Extract the (X, Y) coordinate from the center of the cell holding the provided text.  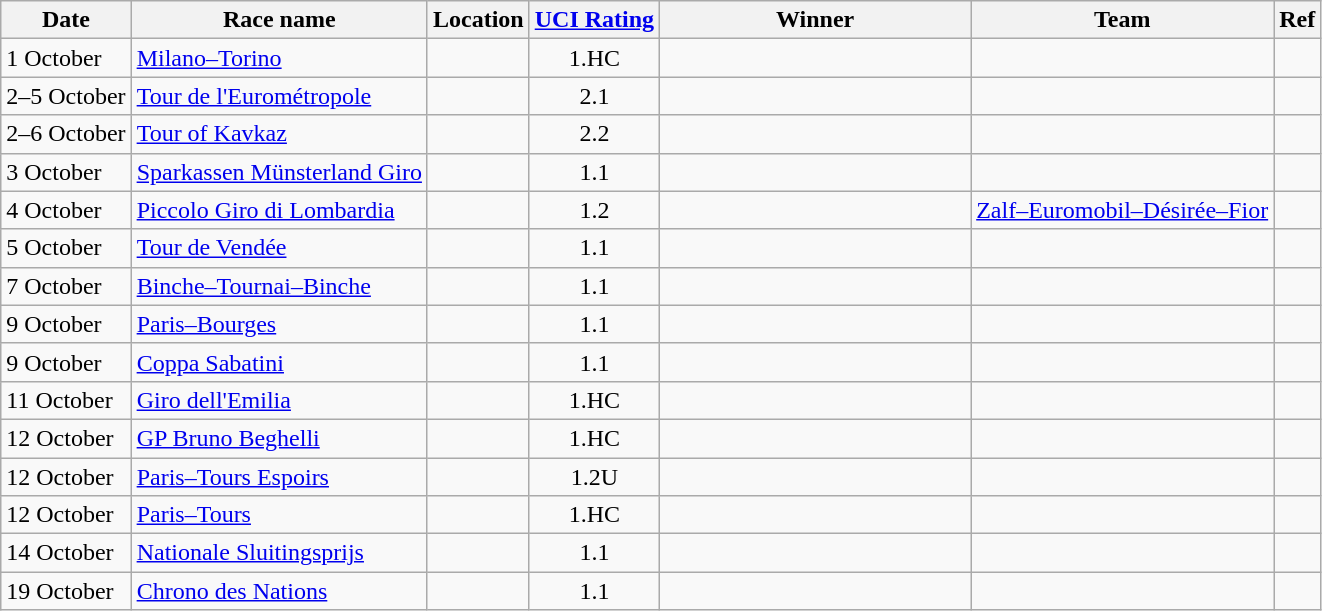
2.2 (594, 134)
2.1 (594, 96)
Tour of Kavkaz (279, 134)
GP Bruno Beghelli (279, 438)
Binche–Tournai–Binche (279, 286)
Milano–Torino (279, 58)
5 October (66, 248)
2–6 October (66, 134)
Date (66, 20)
1 October (66, 58)
7 October (66, 286)
Zalf–Euromobil–Désirée–Fior (1122, 210)
Location (478, 20)
Team (1122, 20)
Sparkassen Münsterland Giro (279, 172)
Chrono des Nations (279, 591)
Giro dell'Emilia (279, 400)
Race name (279, 20)
14 October (66, 553)
4 October (66, 210)
3 October (66, 172)
1.2 (594, 210)
Paris–Tours (279, 515)
Paris–Tours Espoirs (279, 477)
Winner (816, 20)
Tour de l'Eurométropole (279, 96)
Nationale Sluitingsprijs (279, 553)
Paris–Bourges (279, 324)
UCI Rating (594, 20)
1.2U (594, 477)
2–5 October (66, 96)
Ref (1298, 20)
19 October (66, 591)
11 October (66, 400)
Tour de Vendée (279, 248)
Coppa Sabatini (279, 362)
Piccolo Giro di Lombardia (279, 210)
